Provide the [x, y] coordinate of the cell's center where the given text is located.  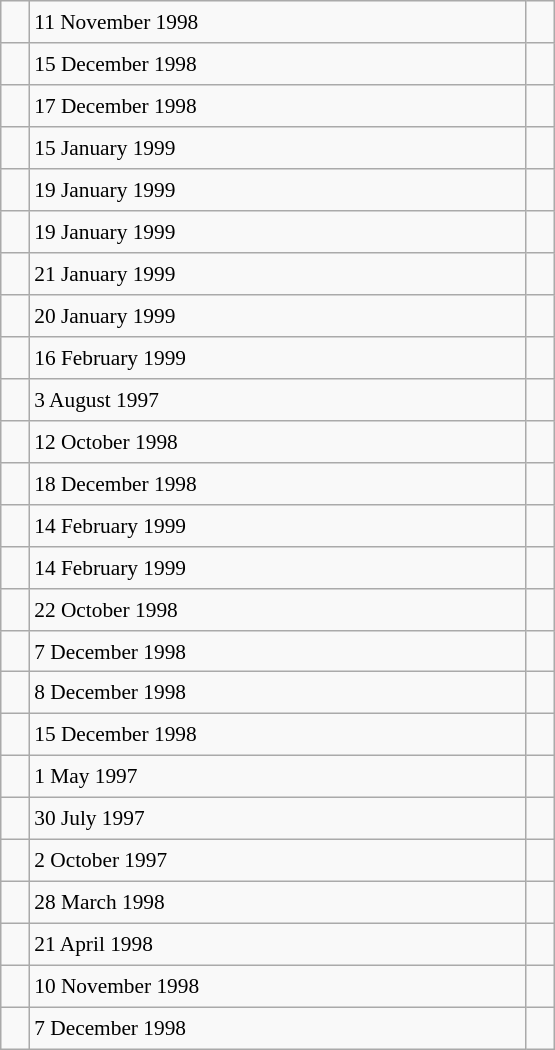
15 January 1999 [278, 148]
22 October 1998 [278, 609]
17 December 1998 [278, 106]
21 April 1998 [278, 945]
18 December 1998 [278, 483]
28 March 1998 [278, 903]
16 February 1999 [278, 358]
8 December 1998 [278, 693]
11 November 1998 [278, 22]
30 July 1997 [278, 819]
12 October 1998 [278, 441]
3 August 1997 [278, 399]
21 January 1999 [278, 274]
10 November 1998 [278, 986]
2 October 1997 [278, 861]
20 January 1999 [278, 316]
1 May 1997 [278, 777]
